Detect which cell encompasses the target text, then output its (x, y) center coordinate. 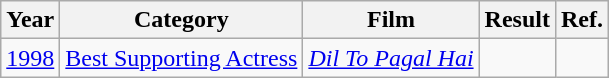
Best Supporting Actress (182, 58)
Film (391, 20)
Ref. (582, 20)
Dil To Pagal Hai (391, 58)
1998 (30, 58)
Category (182, 20)
Result (517, 20)
Year (30, 20)
